Pinpoint the cell where the given text exists, returning its [x, y] midpoint coordinate. 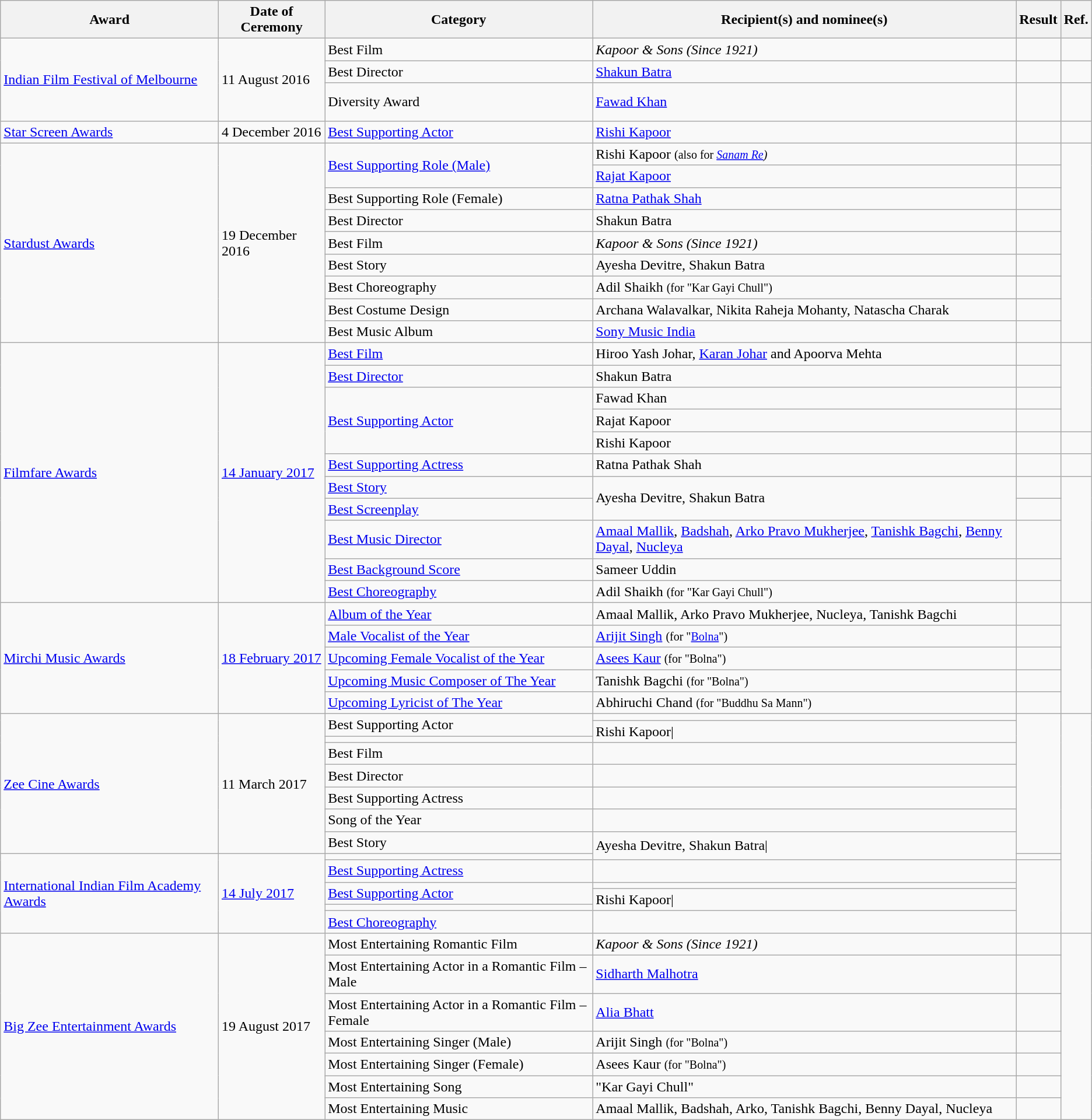
Album of the Year [459, 614]
Amaal Mallik, Badshah, Arko, Tanishk Bagchi, Benny Dayal, Nucleya [804, 1109]
Song of the Year [459, 820]
Recipient(s) and nominee(s) [804, 20]
Alia Bhatt [804, 1012]
Date of Ceremony [271, 20]
Ref. [1076, 20]
Indian Film Festival of Melbourne [110, 79]
Male Vocalist of the Year [459, 636]
"Kar Gayi Chull" [804, 1087]
Sony Music India [804, 332]
Amaal Mallik, Badshah, Arko Pravo Mukherjee, Tanishk Bagchi, Benny Dayal, Nucleya [804, 539]
Best Costume Design [459, 310]
Sameer Uddin [804, 569]
19 December 2016 [271, 243]
Most Entertaining Music [459, 1109]
Hiroo Yash Johar, Karan Johar and Apoorva Mehta [804, 354]
Upcoming Music Composer of The Year [459, 681]
Award [110, 20]
Ayesha Devitre, Shakun Batra| [804, 846]
Category [459, 20]
Upcoming Lyricist of The Year [459, 703]
14 July 2017 [271, 893]
11 August 2016 [271, 79]
Abhiruchi Chand (for "Buddhu Sa Mann") [804, 703]
Archana Walavalkar, Nikita Raheja Mohanty, Natascha Charak [804, 310]
Rishi Kapoor (also for Sanam Re) [804, 154]
Best Screenplay [459, 509]
18 February 2017 [271, 658]
Filmfare Awards [110, 473]
Best Supporting Role (Male) [459, 165]
Most Entertaining Singer (Female) [459, 1065]
Most Entertaining Actor in a Romantic Film – Female [459, 1012]
Most Entertaining Song [459, 1087]
11 March 2017 [271, 784]
Best Music Album [459, 332]
Tanishk Bagchi (for "Bolna") [804, 681]
Most Entertaining Actor in a Romantic Film – Male [459, 974]
Most Entertaining Romantic Film [459, 944]
Best Music Director [459, 539]
Zee Cine Awards [110, 784]
4 December 2016 [271, 132]
International Indian Film Academy Awards [110, 893]
Star Screen Awards [110, 132]
Diversity Award [459, 101]
19 August 2017 [271, 1026]
14 January 2017 [271, 473]
Big Zee Entertainment Awards [110, 1026]
Most Entertaining Singer (Male) [459, 1042]
Mirchi Music Awards [110, 658]
Amaal Mallik, Arko Pravo Mukherjee, Nucleya, Tanishk Bagchi [804, 614]
Upcoming Female Vocalist of the Year [459, 658]
Result [1038, 20]
Best Supporting Role (Female) [459, 198]
Sidharth Malhotra [804, 974]
Stardust Awards [110, 243]
Best Background Score [459, 569]
